Capture the cell that displays the provided text and extract its [X, Y] central coordinate. 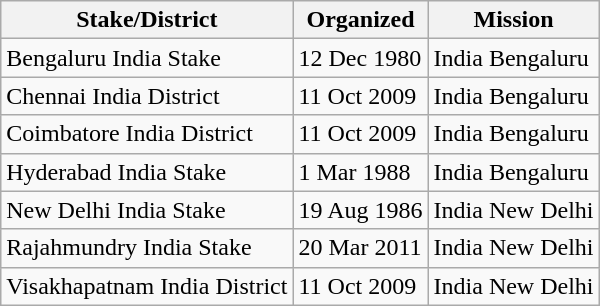
20 Mar 2011 [360, 248]
Visakhapatnam India District [147, 286]
Hyderabad India Stake [147, 172]
19 Aug 1986 [360, 210]
Organized [360, 20]
Coimbatore India District [147, 134]
Chennai India District [147, 96]
Mission [514, 20]
New Delhi India Stake [147, 210]
Bengaluru India Stake [147, 58]
Rajahmundry India Stake [147, 248]
12 Dec 1980 [360, 58]
Stake/District [147, 20]
1 Mar 1988 [360, 172]
